Extract the [x, y] coordinate from the center of the cell holding the provided text.  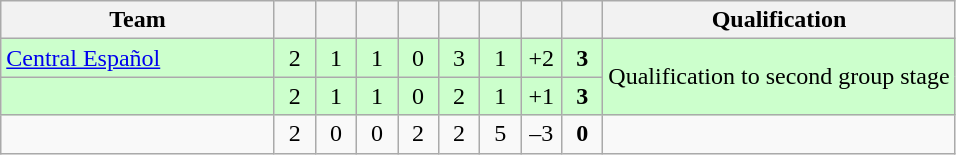
Central Español [138, 58]
+1 [542, 96]
Qualification [779, 20]
+2 [542, 58]
5 [500, 134]
Qualification to second group stage [779, 77]
–3 [542, 134]
Team [138, 20]
